Pinpoint the cell where the given text exists, returning its [X, Y] midpoint coordinate. 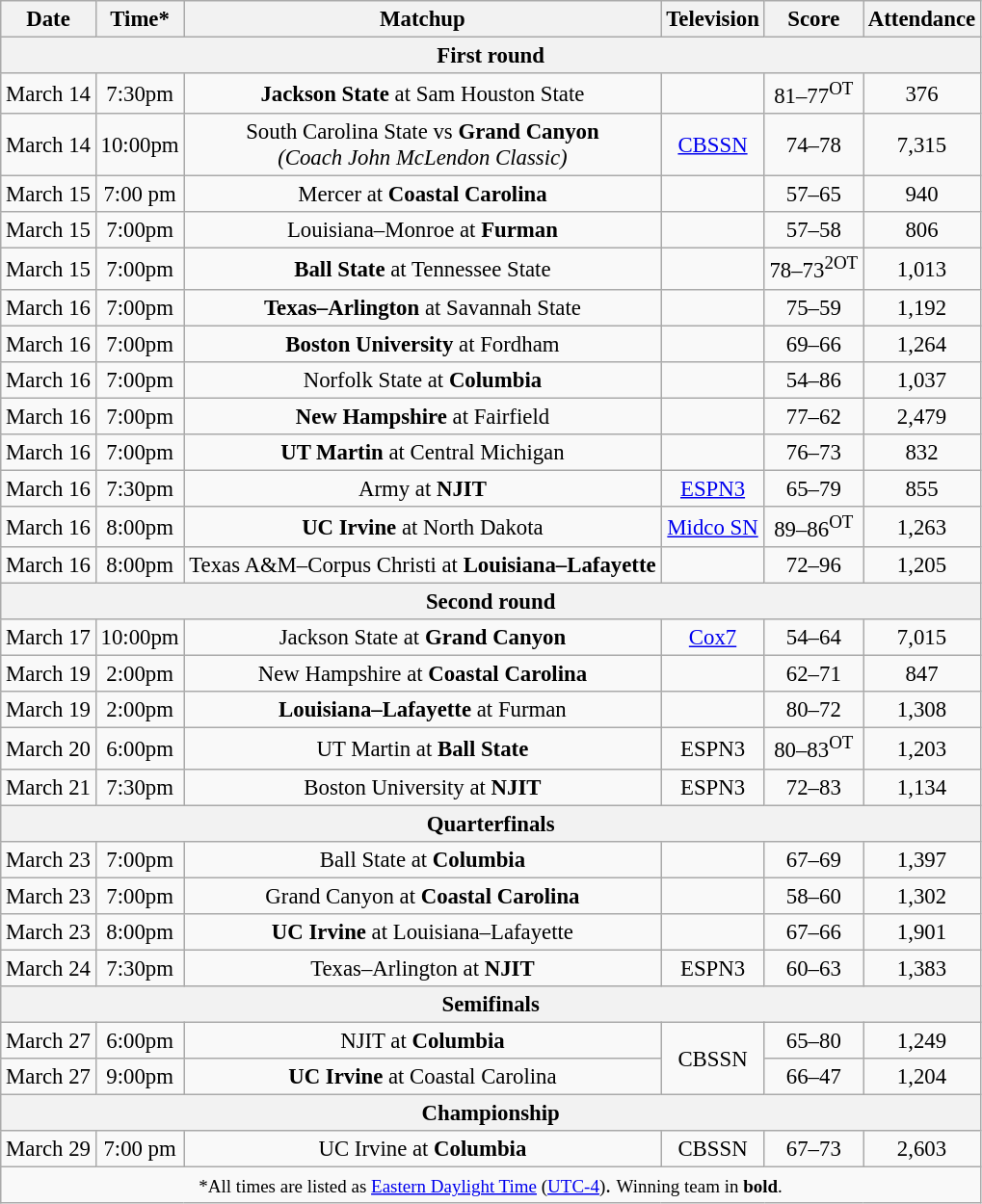
2,603 [922, 1149]
Time* [140, 19]
1,134 [922, 787]
80–83OT [813, 748]
58–60 [813, 896]
Jackson State at Sam Houston State [422, 93]
2,479 [922, 416]
Texas A&M–Corpus Christi at Louisiana–Lafayette [422, 565]
1,397 [922, 859]
57–65 [813, 195]
1,249 [922, 1040]
Texas–Arlington at Savannah State [422, 307]
1,302 [922, 896]
60–63 [813, 968]
Norfolk State at Columbia [422, 380]
Midco SN [713, 527]
7,015 [922, 638]
940 [922, 195]
1,383 [922, 968]
832 [922, 453]
New Hampshire at Fairfield [422, 416]
March 24 [48, 968]
Grand Canyon at Coastal Carolina [422, 896]
Boston University at NJIT [422, 787]
80–72 [813, 710]
75–59 [813, 307]
1,204 [922, 1077]
65–79 [813, 488]
UC Irvine at Louisiana–Lafayette [422, 932]
March 21 [48, 787]
67–66 [813, 932]
Championship [491, 1113]
March 17 [48, 638]
UT Martin at Central Michigan [422, 453]
69–66 [813, 344]
1,263 [922, 527]
Ball State at Columbia [422, 859]
67–69 [813, 859]
54–86 [813, 380]
Mercer at Coastal Carolina [422, 195]
74–78 [813, 144]
1,203 [922, 748]
Louisiana–Lafayette at Furman [422, 710]
855 [922, 488]
UT Martin at Ball State [422, 748]
Attendance [922, 19]
1,013 [922, 269]
Score [813, 19]
376 [922, 93]
Matchup [422, 19]
1,308 [922, 710]
Television [713, 19]
South Carolina State vs Grand Canyon (Coach John McLendon Classic) [422, 144]
7,315 [922, 144]
72–83 [813, 787]
Jackson State at Grand Canyon [422, 638]
1,192 [922, 307]
UC Irvine at North Dakota [422, 527]
New Hampshire at Coastal Carolina [422, 674]
72–96 [813, 565]
Ball State at Tennessee State [422, 269]
1,205 [922, 565]
March 20 [48, 748]
77–62 [813, 416]
Date [48, 19]
Second round [491, 602]
62–71 [813, 674]
1,264 [922, 344]
Army at NJIT [422, 488]
UC Irvine at Columbia [422, 1149]
*All times are listed as Eastern Daylight Time (UTC-4). Winning team in bold. [491, 1186]
76–73 [813, 453]
65–80 [813, 1040]
54–64 [813, 638]
9:00pm [140, 1077]
1,901 [922, 932]
Cox7 [713, 638]
81–77OT [813, 93]
Semifinals [491, 1005]
Louisiana–Monroe at Furman [422, 230]
89–86OT [813, 527]
847 [922, 674]
UC Irvine at Coastal Carolina [422, 1077]
57–58 [813, 230]
67–73 [813, 1149]
NJIT at Columbia [422, 1040]
Texas–Arlington at NJIT [422, 968]
66–47 [813, 1077]
Boston University at Fordham [422, 344]
Quarterfinals [491, 824]
First round [491, 56]
806 [922, 230]
1,037 [922, 380]
March 29 [48, 1149]
78–732OT [813, 269]
